Pinpoint the cell where the given text exists, returning its (X, Y) midpoint coordinate. 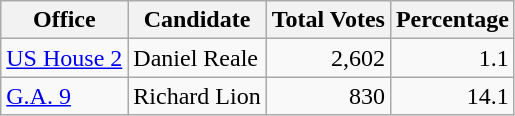
830 (328, 96)
2,602 (328, 58)
Daniel Reale (197, 58)
Office (64, 20)
Percentage (452, 20)
US House 2 (64, 58)
1.1 (452, 58)
G.A. 9 (64, 96)
Richard Lion (197, 96)
Candidate (197, 20)
Total Votes (328, 20)
14.1 (452, 96)
